From the cell containing the given text, extract its center point as [X, Y] coordinate. 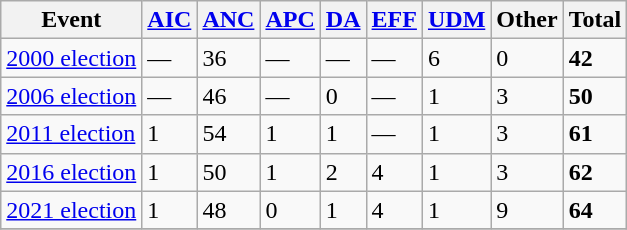
UDM [456, 20]
62 [595, 172]
APC [290, 20]
9 [527, 210]
42 [595, 58]
Event [72, 20]
ANC [228, 20]
AIC [170, 20]
61 [595, 134]
36 [228, 58]
2011 election [72, 134]
Total [595, 20]
54 [228, 134]
48 [228, 210]
EFF [394, 20]
2021 election [72, 210]
46 [228, 96]
2006 election [72, 96]
6 [456, 58]
2016 election [72, 172]
64 [595, 210]
Other [527, 20]
2 [343, 172]
DA [343, 20]
2000 election [72, 58]
